Return the [x, y] coordinate for the center point of the cell that contains the specified text.  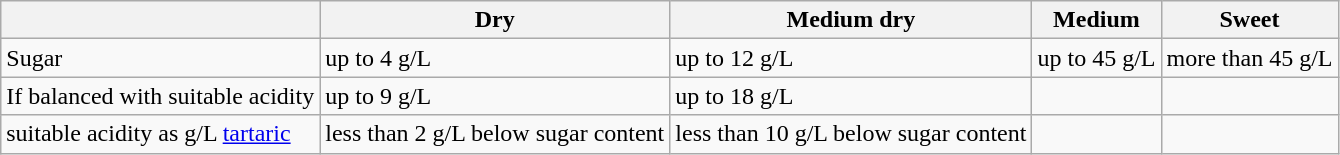
less than 10 g/L below sugar content [851, 134]
Sugar [160, 58]
If balanced with suitable acidity [160, 96]
up to 4 g/L [495, 58]
more than 45 g/L [1250, 58]
up to 9 g/L [495, 96]
less than 2 g/L below sugar content [495, 134]
Medium dry [851, 20]
Medium [1096, 20]
up to 18 g/L [851, 96]
up to 12 g/L [851, 58]
up to 45 g/L [1096, 58]
suitable acidity as g/L tartaric [160, 134]
Dry [495, 20]
Sweet [1250, 20]
